Scan for the cell matching the given text and deliver its (x, y) coordinate at center. 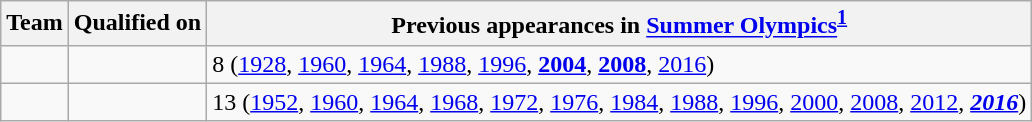
13 (1952, 1960, 1964, 1968, 1972, 1976, 1984, 1988, 1996, 2000, 2008, 2012, 2016) (620, 102)
Team (35, 24)
8 (1928, 1960, 1964, 1988, 1996, 2004, 2008, 2016) (620, 64)
Qualified on (137, 24)
Previous appearances in Summer Olympics1 (620, 24)
